Return (x, y) of the center of cell containing provided text 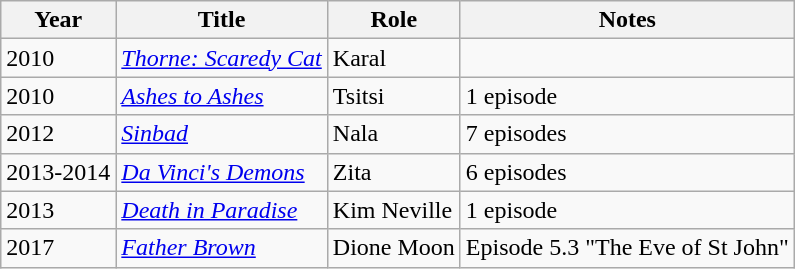
Title (222, 20)
Episode 5.3 "The Eve of St John" (627, 248)
2013 (58, 210)
7 episodes (627, 134)
Thorne: Scaredy Cat (222, 58)
Sinbad (222, 134)
2013-2014 (58, 172)
Tsitsi (394, 96)
6 episodes (627, 172)
Role (394, 20)
Zita (394, 172)
Nala (394, 134)
Kim Neville (394, 210)
Death in Paradise (222, 210)
Notes (627, 20)
2017 (58, 248)
Da Vinci's Demons (222, 172)
Dione Moon (394, 248)
Ashes to Ashes (222, 96)
Father Brown (222, 248)
Year (58, 20)
2012 (58, 134)
Karal (394, 58)
